Provide the [x, y] coordinate of the cell's center where the given text is located.  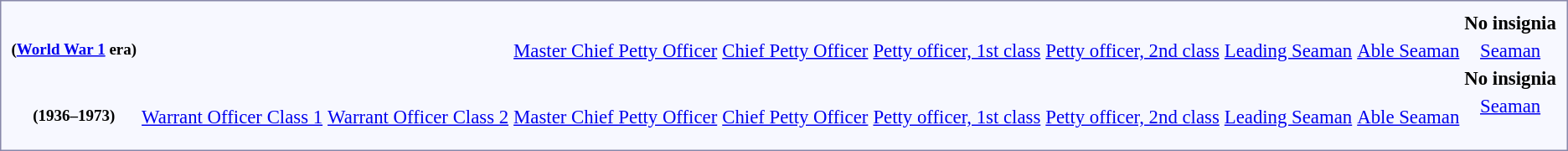
Warrant Officer Class 2 [419, 117]
Warrant Officer Class 1 [233, 117]
(World War 1 era) [74, 37]
(1936–1973) [74, 103]
